Determine the [x, y] coordinate at the center of the cell enclosing the given text.  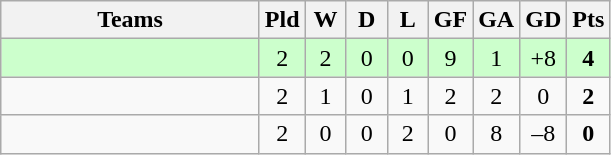
GD [544, 20]
GA [496, 20]
9 [450, 58]
4 [588, 58]
Pld [282, 20]
8 [496, 134]
D [366, 20]
–8 [544, 134]
L [408, 20]
Teams [130, 20]
Pts [588, 20]
GF [450, 20]
+8 [544, 58]
W [326, 20]
